Locate the cell with the specified text and output its [x, y] center coordinate. 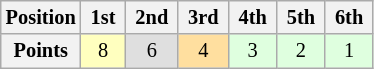
5th [301, 17]
Points [41, 51]
6 [152, 51]
1st [104, 17]
1 [349, 51]
3 [253, 51]
6th [349, 17]
Position [41, 17]
4 [203, 51]
3rd [203, 17]
2 [301, 51]
8 [104, 51]
2nd [152, 17]
4th [253, 17]
